Return (x, y) of the center of cell containing provided text 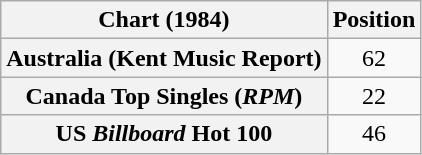
62 (374, 58)
46 (374, 134)
Position (374, 20)
Chart (1984) (164, 20)
Canada Top Singles (RPM) (164, 96)
22 (374, 96)
US Billboard Hot 100 (164, 134)
Australia (Kent Music Report) (164, 58)
